Identify which cell holds the provided text, then report its [x, y] central coordinate. 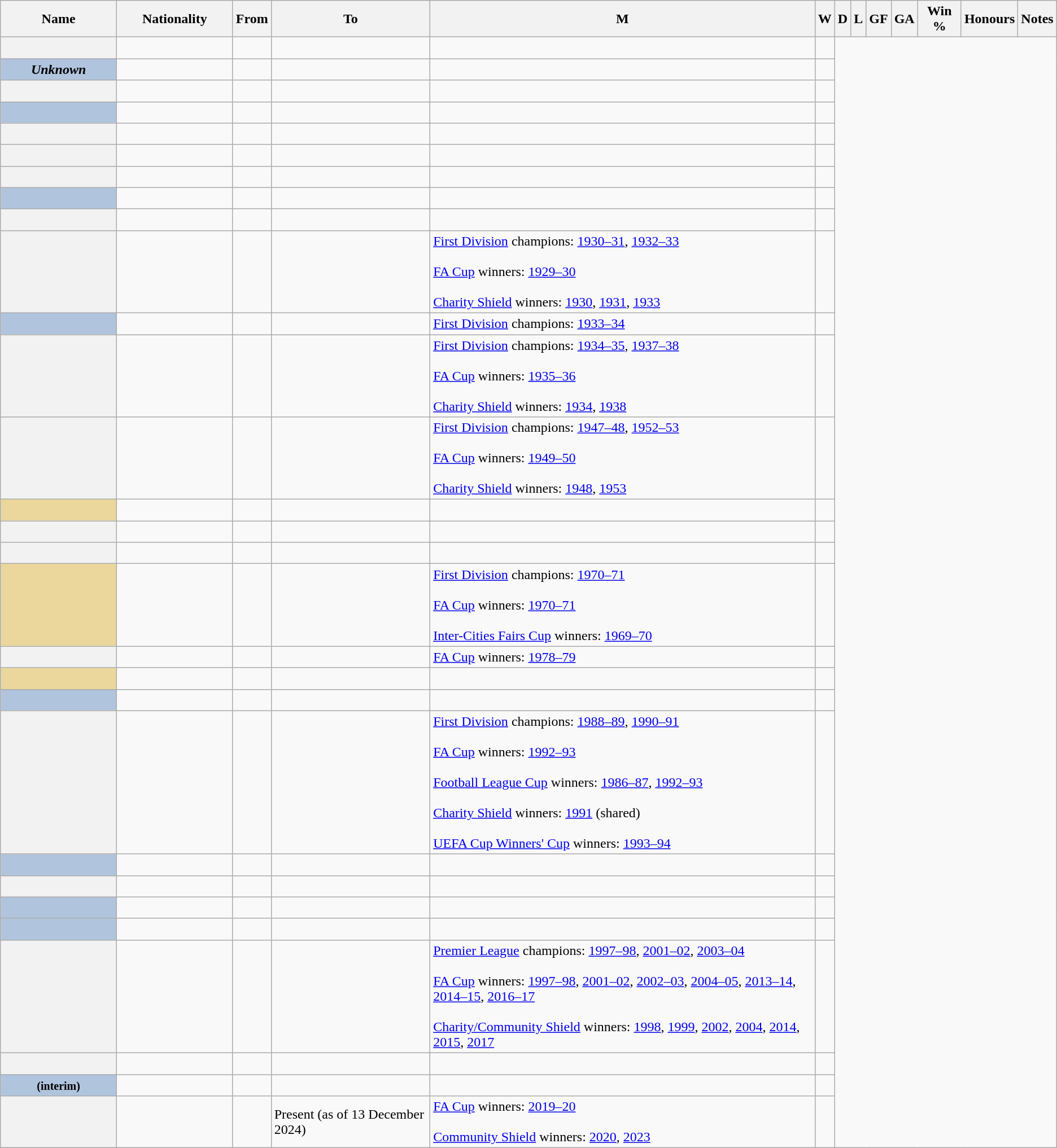
Name [59, 19]
First Division champions: 1970–71FA Cup winners: 1970–71Inter-Cities Fairs Cup winners: 1969–70 [623, 605]
FA Cup winners: 1978–79 [623, 657]
First Division champions: 1934–35, 1937–38FA Cup winners: 1935–36Charity Shield winners: 1934, 1938 [623, 375]
FA Cup winners: 2019–20Community Shield winners: 2020, 2023 [623, 1122]
M [623, 19]
Nationality [174, 19]
GF [879, 19]
Win % [940, 19]
From [252, 19]
L [858, 19]
Honours [989, 19]
Notes [1037, 19]
To [350, 19]
D [842, 19]
(interim) [59, 1085]
W [824, 19]
GA [905, 19]
First Division champions: 1947–48, 1952–53FA Cup winners: 1949–50Charity Shield winners: 1948, 1953 [623, 458]
First Division champions: 1930–31, 1932–33FA Cup winners: 1929–30Charity Shield winners: 1930, 1931, 1933 [623, 271]
First Division champions: 1933–34 [623, 323]
Unknown [59, 69]
Present (as of 13 December 2024) [350, 1122]
